Extract the [x, y] coordinate from the center of the cell holding the provided text.  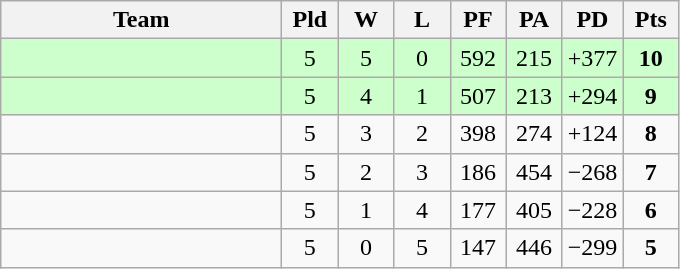
454 [534, 172]
215 [534, 58]
W [366, 20]
6 [651, 210]
405 [534, 210]
592 [478, 58]
PD [592, 20]
+124 [592, 134]
7 [651, 172]
−268 [592, 172]
9 [651, 96]
446 [534, 248]
Pts [651, 20]
213 [534, 96]
−299 [592, 248]
507 [478, 96]
Team [142, 20]
+294 [592, 96]
274 [534, 134]
Pld [310, 20]
10 [651, 58]
8 [651, 134]
PF [478, 20]
186 [478, 172]
PA [534, 20]
+377 [592, 58]
147 [478, 248]
177 [478, 210]
L [422, 20]
−228 [592, 210]
398 [478, 134]
